Detect which cell encompasses the target text, then output its (x, y) center coordinate. 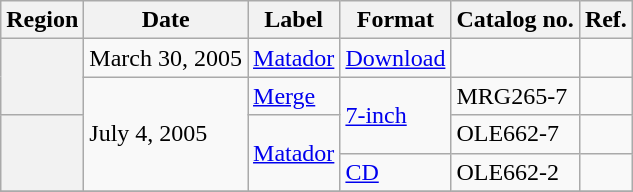
Ref. (606, 20)
Download (396, 58)
MRG265-7 (515, 96)
OLE662-2 (515, 172)
Catalog no. (515, 20)
Merge (294, 96)
Date (166, 20)
Format (396, 20)
Label (294, 20)
CD (396, 172)
7-inch (396, 115)
March 30, 2005 (166, 58)
Region (42, 20)
OLE662-7 (515, 134)
July 4, 2005 (166, 134)
